Identify which cell holds the provided text, then report its [X, Y] central coordinate. 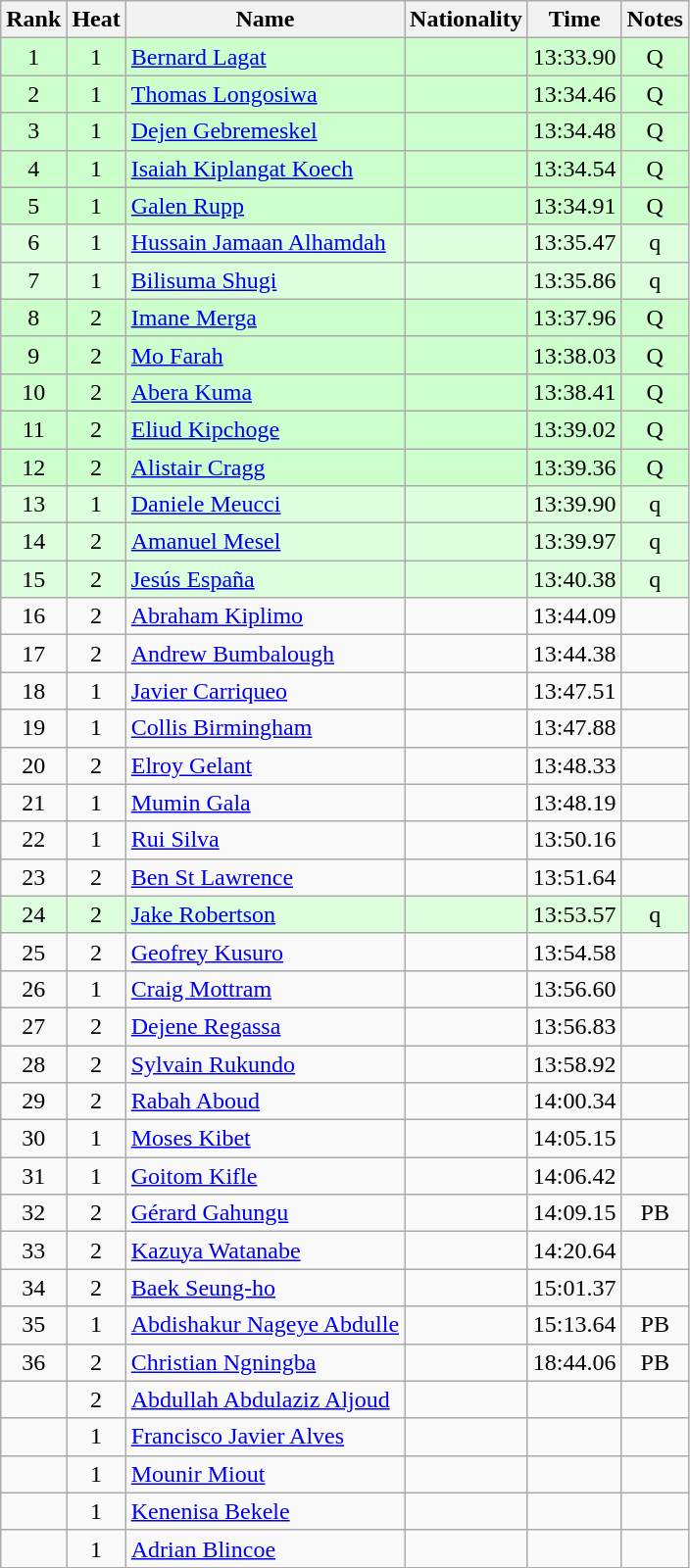
13:33.90 [574, 57]
Isaiah Kiplangat Koech [265, 169]
Rabah Aboud [265, 1102]
Gérard Gahungu [265, 1213]
Baek Seung-ho [265, 1288]
Bilisuma Shugi [265, 280]
13 [33, 505]
19 [33, 728]
Francisco Javier Alves [265, 1437]
25 [33, 952]
13:54.58 [574, 952]
Dejen Gebremeskel [265, 131]
Nationality [467, 20]
17 [33, 654]
13:44.09 [574, 616]
23 [33, 877]
15:13.64 [574, 1325]
Sylvain Rukundo [265, 1063]
13:56.60 [574, 989]
13:56.83 [574, 1026]
15:01.37 [574, 1288]
Mounir Miout [265, 1474]
9 [33, 355]
Christian Ngningba [265, 1362]
Adrian Blincoe [265, 1548]
5 [33, 206]
10 [33, 392]
3 [33, 131]
20 [33, 765]
Thomas Longosiwa [265, 94]
Jake Robertson [265, 914]
13:39.97 [574, 542]
4 [33, 169]
Dejene Regassa [265, 1026]
13:38.03 [574, 355]
Heat [96, 20]
13:58.92 [574, 1063]
13:50.16 [574, 840]
27 [33, 1026]
Collis Birmingham [265, 728]
16 [33, 616]
Ben St Lawrence [265, 877]
14 [33, 542]
Kenenisa Bekele [265, 1511]
13:39.90 [574, 505]
13:37.96 [574, 318]
14:00.34 [574, 1102]
Hussain Jamaan Alhamdah [265, 243]
Geofrey Kusuro [265, 952]
13:34.91 [574, 206]
13:34.48 [574, 131]
13:47.51 [574, 691]
35 [33, 1325]
29 [33, 1102]
34 [33, 1288]
Rank [33, 20]
Abdullah Abdulaziz Aljoud [265, 1399]
Amanuel Mesel [265, 542]
8 [33, 318]
30 [33, 1139]
Time [574, 20]
28 [33, 1063]
11 [33, 429]
Kazuya Watanabe [265, 1250]
Abera Kuma [265, 392]
12 [33, 467]
13:35.86 [574, 280]
32 [33, 1213]
15 [33, 579]
Abraham Kiplimo [265, 616]
Bernard Lagat [265, 57]
13:39.36 [574, 467]
13:47.88 [574, 728]
13:48.33 [574, 765]
Mumin Gala [265, 803]
Imane Merga [265, 318]
13:53.57 [574, 914]
Rui Silva [265, 840]
Goitom Kifle [265, 1176]
33 [33, 1250]
18:44.06 [574, 1362]
36 [33, 1362]
Alistair Cragg [265, 467]
Eliud Kipchoge [265, 429]
18 [33, 691]
Jesús España [265, 579]
22 [33, 840]
31 [33, 1176]
21 [33, 803]
13:51.64 [574, 877]
14:09.15 [574, 1213]
6 [33, 243]
Name [265, 20]
13:34.46 [574, 94]
13:48.19 [574, 803]
Andrew Bumbalough [265, 654]
Notes [655, 20]
Abdishakur Nageye Abdulle [265, 1325]
13:39.02 [574, 429]
13:35.47 [574, 243]
Elroy Gelant [265, 765]
14:20.64 [574, 1250]
Javier Carriqueo [265, 691]
Daniele Meucci [265, 505]
13:40.38 [574, 579]
Mo Farah [265, 355]
24 [33, 914]
13:44.38 [574, 654]
26 [33, 989]
Craig Mottram [265, 989]
Galen Rupp [265, 206]
14:05.15 [574, 1139]
13:34.54 [574, 169]
14:06.42 [574, 1176]
Moses Kibet [265, 1139]
7 [33, 280]
13:38.41 [574, 392]
